Scan for the cell matching the given text and deliver its (x, y) coordinate at center. 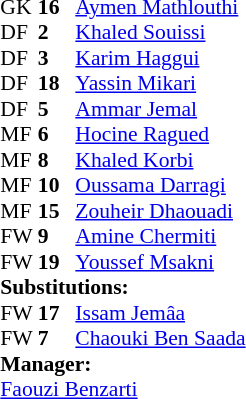
Khaled Souissi (160, 33)
15 (57, 211)
Zouheir Dhaouadi (160, 211)
Ammar Jemal (160, 109)
Youssef Msakni (160, 262)
Yassin Mikari (160, 83)
Manager: (122, 364)
19 (57, 262)
Chaouki Ben Saada (160, 339)
Issam Jemâa (160, 313)
Karim Haggui (160, 58)
Substitutions: (122, 287)
6 (57, 135)
17 (57, 313)
10 (57, 185)
Khaled Korbi (160, 160)
3 (57, 58)
5 (57, 109)
9 (57, 237)
7 (57, 339)
Hocine Ragued (160, 135)
8 (57, 160)
Amine Chermiti (160, 237)
18 (57, 83)
2 (57, 33)
Oussama Darragi (160, 185)
